Determine the [x, y] coordinate at the center of the cell enclosing the given text.  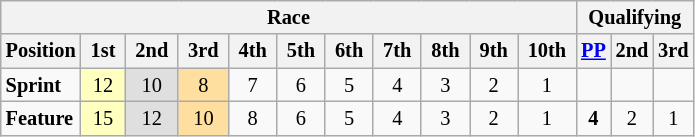
PP [594, 51]
1st [104, 51]
8th [445, 51]
Sprint [41, 85]
Feature [41, 118]
10th [547, 51]
Position [41, 51]
7 [253, 85]
7th [397, 51]
15 [104, 118]
Qualifying [634, 17]
5th [301, 51]
9th [494, 51]
Race [288, 17]
6th [349, 51]
4th [253, 51]
